Provide the (x, y) coordinate of the cell's center where the given text is located.  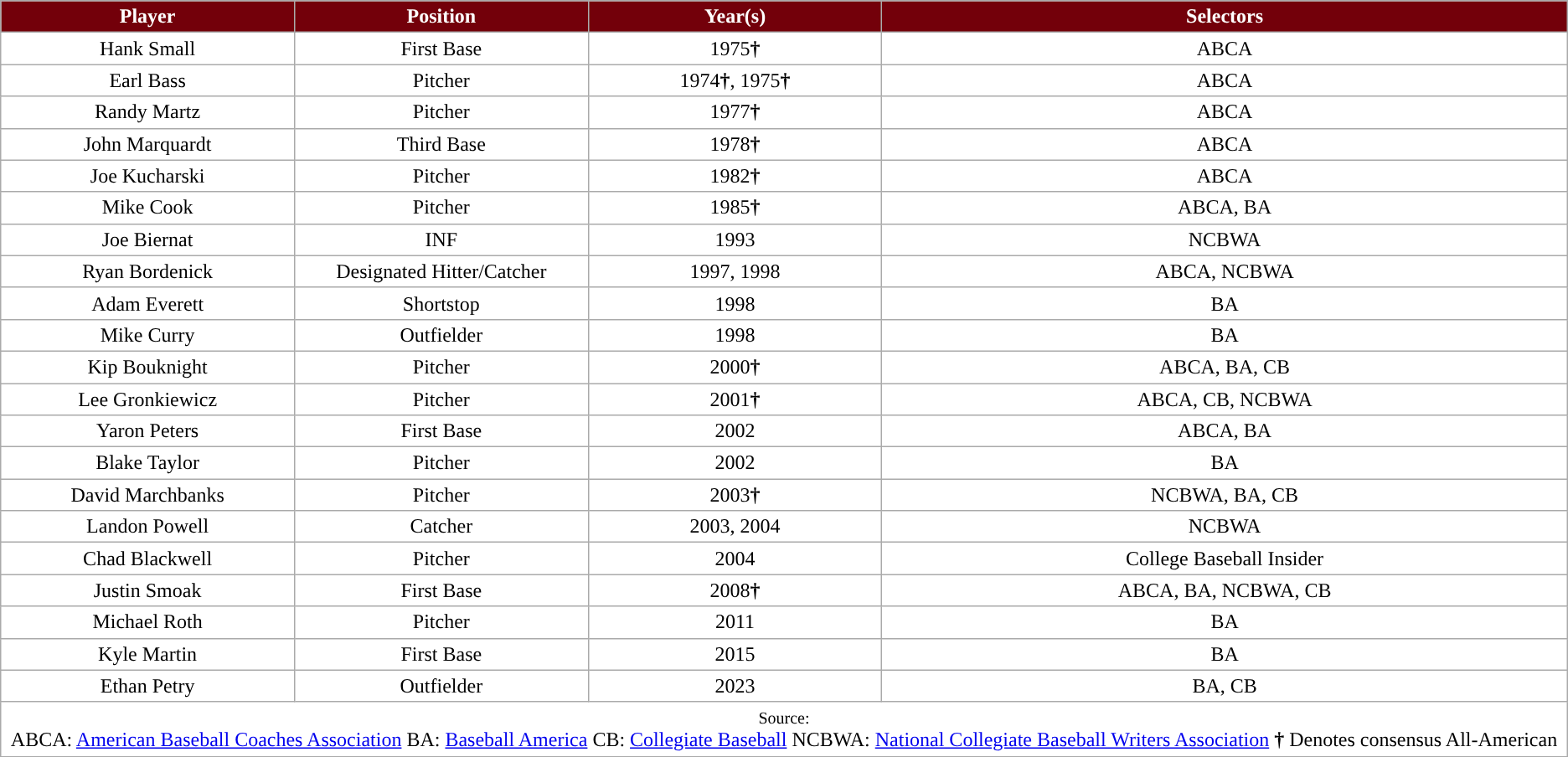
Catcher (441, 527)
2003, 2004 (735, 527)
Selectors (1225, 17)
Michael Roth (147, 622)
ABCA, NCBWA (1225, 271)
Position (441, 17)
Mike Curry (147, 335)
2003† (735, 495)
Yaron Peters (147, 431)
2001† (735, 399)
Chad Blackwell (147, 559)
ABCA, BA, CB (1225, 367)
Earl Bass (147, 80)
David Marchbanks (147, 495)
Player (147, 17)
1993 (735, 239)
1978† (735, 144)
2008† (735, 590)
2004 (735, 559)
2000† (735, 367)
ABCA, BA, NCBWA, CB (1225, 590)
Designated Hitter/Catcher (441, 271)
Hank Small (147, 49)
Justin Smoak (147, 590)
2023 (735, 686)
BA, CB (1225, 686)
INF (441, 239)
Ryan Bordenick (147, 271)
Lee Gronkiewicz (147, 399)
Randy Martz (147, 112)
Adam Everett (147, 303)
1997, 1998 (735, 271)
ABCA, CB, NCBWA (1225, 399)
Third Base (441, 144)
John Marquardt (147, 144)
Year(s) (735, 17)
Blake Taylor (147, 463)
Joe Biernat (147, 239)
Joe Kucharski (147, 176)
Ethan Petry (147, 686)
Landon Powell (147, 527)
1982† (735, 176)
Kip Bouknight (147, 367)
1975† (735, 49)
Kyle Martin (147, 654)
NCBWA, BA, CB (1225, 495)
1985† (735, 208)
2011 (735, 622)
College Baseball Insider (1225, 559)
2015 (735, 654)
Shortstop (441, 303)
1974†, 1975† (735, 80)
Mike Cook (147, 208)
1977† (735, 112)
